Extract the (x, y) coordinate from the center of the cell holding the provided text.  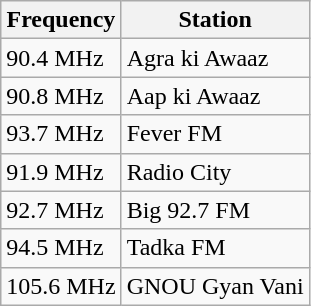
90.8 MHz (61, 96)
93.7 MHz (61, 134)
94.5 MHz (61, 248)
Tadka FM (215, 248)
Frequency (61, 20)
Agra ki Awaaz (215, 58)
Big 92.7 FM (215, 210)
91.9 MHz (61, 172)
92.7 MHz (61, 210)
Station (215, 20)
90.4 MHz (61, 58)
Aap ki Awaaz (215, 96)
GNOU Gyan Vani (215, 286)
Radio City (215, 172)
105.6 MHz (61, 286)
Fever FM (215, 134)
